Return the [X, Y] coordinate for the center point of the cell that contains the specified text.  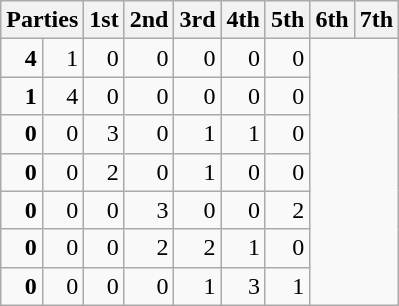
2nd [149, 20]
5th [287, 20]
4th [243, 20]
Parties [42, 20]
7th [376, 20]
3rd [198, 20]
1st [104, 20]
6th [332, 20]
